Return (X, Y) of the center of cell containing provided text 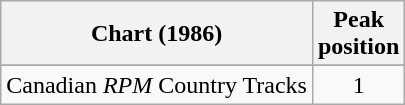
Chart (1986) (157, 34)
Peakposition (358, 34)
1 (358, 85)
Canadian RPM Country Tracks (157, 85)
